Extract the [x, y] coordinate from the center of the cell holding the provided text.  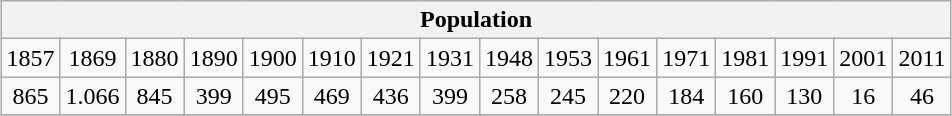
1971 [686, 58]
1981 [746, 58]
1961 [628, 58]
130 [804, 96]
845 [154, 96]
16 [864, 96]
2011 [922, 58]
1910 [332, 58]
495 [272, 96]
184 [686, 96]
436 [390, 96]
2001 [864, 58]
1953 [568, 58]
1948 [508, 58]
160 [746, 96]
1.066 [92, 96]
245 [568, 96]
1890 [214, 58]
1880 [154, 58]
1921 [390, 58]
46 [922, 96]
1931 [450, 58]
1869 [92, 58]
469 [332, 96]
1900 [272, 58]
258 [508, 96]
865 [30, 96]
220 [628, 96]
1991 [804, 58]
Population [476, 20]
1857 [30, 58]
